Search for the cell housing the specified text and yield its [x, y] center coordinate. 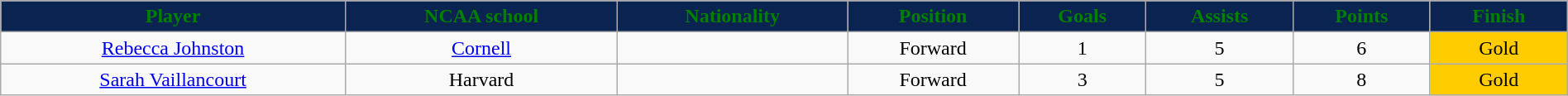
Player [174, 17]
Finish [1499, 17]
8 [1361, 79]
Harvard [481, 79]
Position [933, 17]
NCAA school [481, 17]
Assists [1220, 17]
Sarah Vaillancourt [174, 79]
Cornell [481, 48]
1 [1083, 48]
6 [1361, 48]
Goals [1083, 17]
Nationality [733, 17]
Points [1361, 17]
Rebecca Johnston [174, 48]
3 [1083, 79]
